Identify which cell holds the provided text, then report its [x, y] central coordinate. 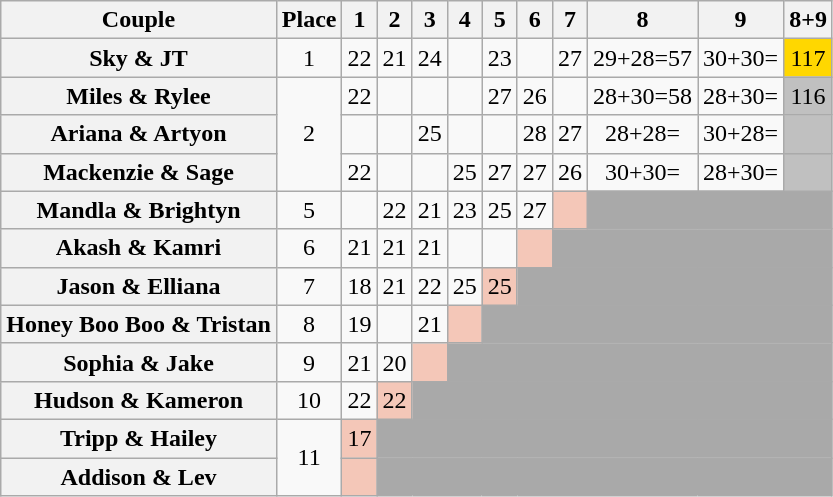
Ariana & Artyon [139, 134]
Miles & Rylee [139, 96]
29+28=57 [642, 58]
Sky & JT [139, 58]
Jason & Elliana [139, 286]
30+28= [741, 134]
Sophia & Jake [139, 362]
18 [360, 286]
4 [464, 20]
10 [309, 400]
28+30=58 [642, 96]
Hudson & Kameron [139, 400]
24 [430, 58]
8+9 [808, 20]
Mandla & Brightyn [139, 210]
3 [430, 20]
19 [360, 324]
Couple [139, 20]
11 [309, 457]
117 [808, 58]
20 [394, 362]
Tripp & Hailey [139, 438]
Addison & Lev [139, 477]
28 [534, 134]
17 [360, 438]
Mackenzie & Sage [139, 172]
Place [309, 20]
Akash & Kamri [139, 248]
116 [808, 96]
Honey Boo Boo & Tristan [139, 324]
28+28= [642, 134]
